Return [X, Y] of the center of cell containing provided text 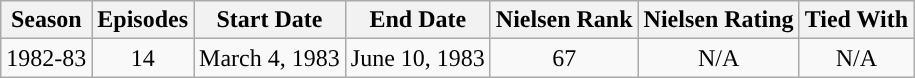
Nielsen Rank [564, 20]
Season [46, 20]
Start Date [270, 20]
14 [143, 58]
1982-83 [46, 58]
Tied With [856, 20]
Episodes [143, 20]
June 10, 1983 [418, 58]
67 [564, 58]
Nielsen Rating [718, 20]
End Date [418, 20]
March 4, 1983 [270, 58]
